For the text-containing cell, return its midpoint in [x, y] coordinate format. 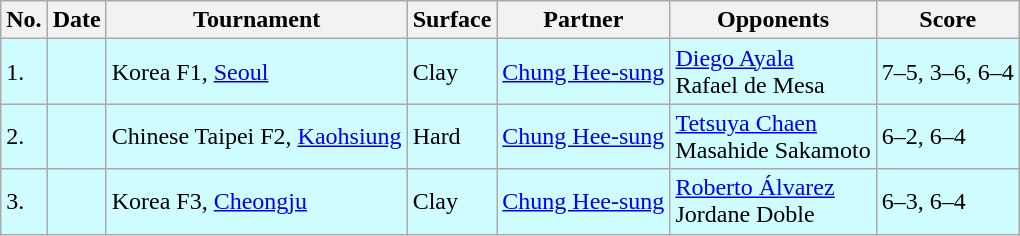
Korea F3, Cheongju [256, 202]
Date [76, 20]
Roberto Álvarez Jordane Doble [773, 202]
Score [948, 20]
7–5, 3–6, 6–4 [948, 72]
Opponents [773, 20]
Korea F1, Seoul [256, 72]
Hard [452, 136]
No. [24, 20]
Partner [584, 20]
6–2, 6–4 [948, 136]
Tetsuya Chaen Masahide Sakamoto [773, 136]
6–3, 6–4 [948, 202]
Diego Ayala Rafael de Mesa [773, 72]
2. [24, 136]
Chinese Taipei F2, Kaohsiung [256, 136]
1. [24, 72]
Surface [452, 20]
3. [24, 202]
Tournament [256, 20]
